Search for the cell housing the specified text and yield its (x, y) center coordinate. 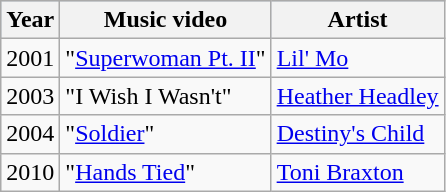
Lil' Mo (358, 58)
"Hands Tied" (166, 172)
2001 (30, 58)
"Soldier" (166, 134)
Destiny's Child (358, 134)
2010 (30, 172)
2004 (30, 134)
2003 (30, 96)
Year (30, 20)
"Superwoman Pt. II" (166, 58)
Music video (166, 20)
"I Wish I Wasn't" (166, 96)
Artist (358, 20)
Toni Braxton (358, 172)
Heather Headley (358, 96)
